Determine the (x, y) coordinate at the center of the cell enclosing the given text.  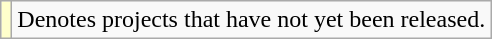
Denotes projects that have not yet been released. (252, 20)
